Return the (x, y) coordinate for the center point of the cell that contains the specified text.  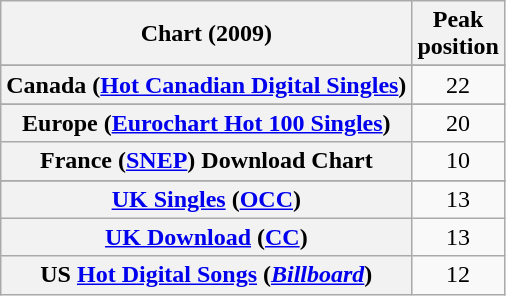
Chart (2009) (206, 34)
12 (458, 275)
US Hot Digital Songs (Billboard) (206, 275)
Peakposition (458, 34)
22 (458, 85)
Canada (Hot Canadian Digital Singles) (206, 85)
France (SNEP) Download Chart (206, 161)
UK Download (CC) (206, 237)
UK Singles (OCC) (206, 199)
10 (458, 161)
Europe (Eurochart Hot 100 Singles) (206, 123)
20 (458, 123)
